Detect which cell encompasses the target text, then output its (X, Y) center coordinate. 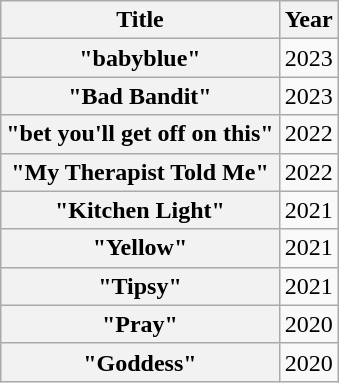
"My Therapist Told Me" (140, 172)
"Pray" (140, 324)
"Goddess" (140, 362)
"Tipsy" (140, 286)
"Kitchen Light" (140, 210)
"Bad Bandit" (140, 96)
Title (140, 20)
"bet you'll get off on this" (140, 134)
Year (308, 20)
"Yellow" (140, 248)
"babyblue" (140, 58)
